For the text-containing cell, return its midpoint in (X, Y) coordinate format. 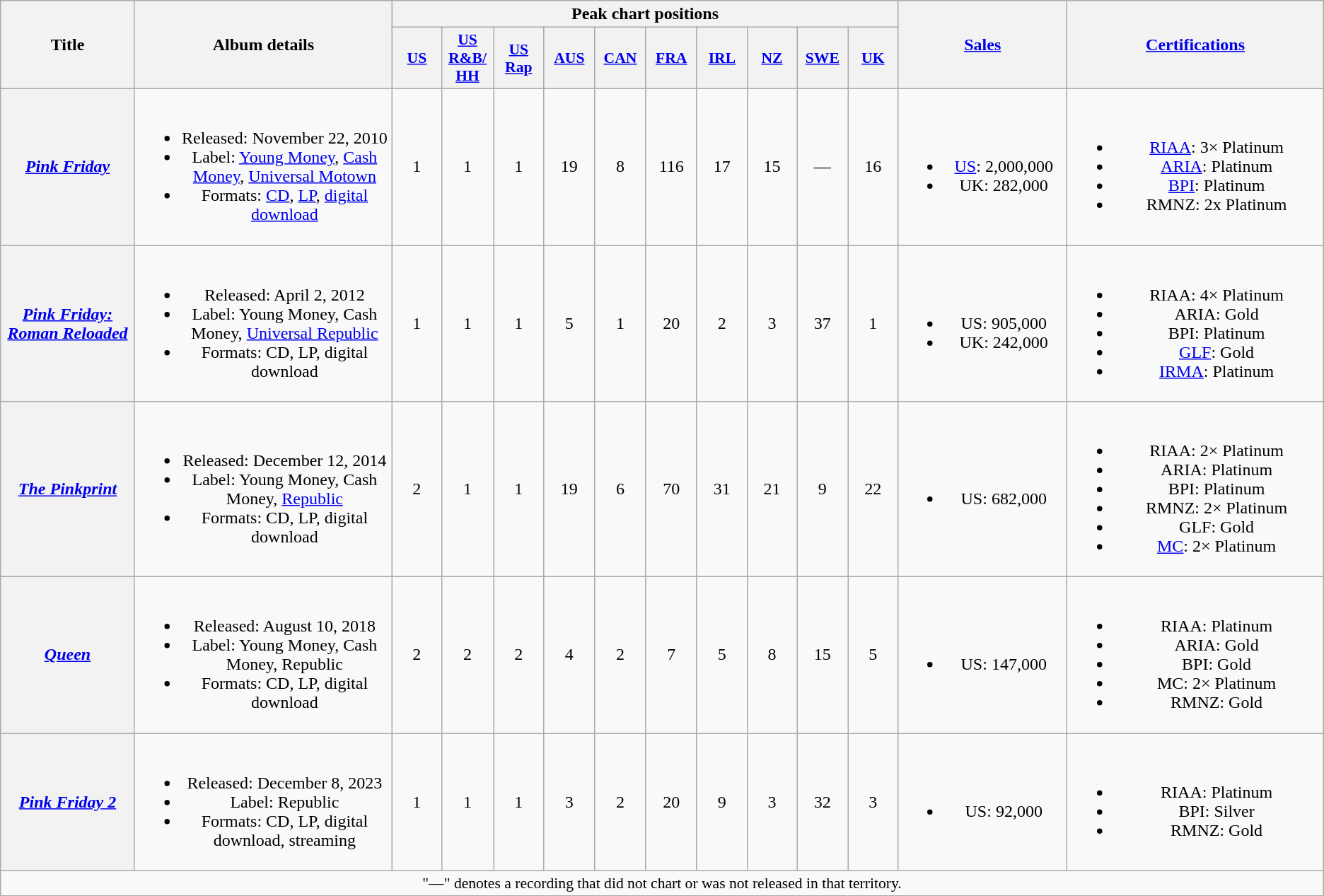
Released: August 10, 2018Label: Young Money, Cash Money, RepublicFormats: CD, LP, digital download (263, 655)
"—" denotes a recording that did not chart or was not released in that territory. (662, 883)
US: 92,000 (983, 802)
US: 905,000UK: 242,000 (983, 322)
17 (721, 167)
6 (620, 489)
70 (671, 489)
32 (823, 802)
Queen (68, 655)
US: 682,000 (983, 489)
7 (671, 655)
Pink Friday: Roman Reloaded (68, 322)
Released: April 2, 2012Label: Young Money, Cash Money, Universal RepublicFormats: CD, LP, digital download (263, 322)
116 (671, 167)
22 (873, 489)
Pink Friday (68, 167)
16 (873, 167)
UK (873, 58)
US (417, 58)
The Pinkprint (68, 489)
RIAA: 4× PlatinumARIA: GoldBPI: PlatinumGLF: GoldIRMA: Platinum (1195, 322)
4 (569, 655)
RIAA: 3× PlatinumARIA: PlatinumBPI: PlatinumRMNZ: 2x Platinum (1195, 167)
Released: December 12, 2014Label: Young Money, Cash Money, RepublicFormats: CD, LP, digital download (263, 489)
Released: December 8, 2023Label: RepublicFormats: CD, LP, digital download, streaming (263, 802)
RIAA: PlatinumBPI: SilverRMNZ: Gold (1195, 802)
USRap (519, 58)
NZ (772, 58)
21 (772, 489)
Certifications (1195, 45)
Peak chart positions (645, 14)
RIAA: 2× PlatinumARIA: PlatinumBPI: PlatinumRMNZ: 2× PlatinumGLF: GoldMC: 2× Platinum (1195, 489)
USR&B/HH (467, 58)
AUS (569, 58)
US: 2,000,000UK: 282,000 (983, 167)
Album details (263, 45)
CAN (620, 58)
Pink Friday 2 (68, 802)
RIAA: PlatinumARIA: GoldBPI: GoldMC: 2× PlatinumRMNZ: Gold (1195, 655)
31 (721, 489)
US: 147,000 (983, 655)
37 (823, 322)
Released: November 22, 2010Label: Young Money, Cash Money, Universal MotownFormats: CD, LP, digital download (263, 167)
Sales (983, 45)
Title (68, 45)
— (823, 167)
FRA (671, 58)
IRL (721, 58)
SWE (823, 58)
